Locate the cell with the specified text and output its [x, y] center coordinate. 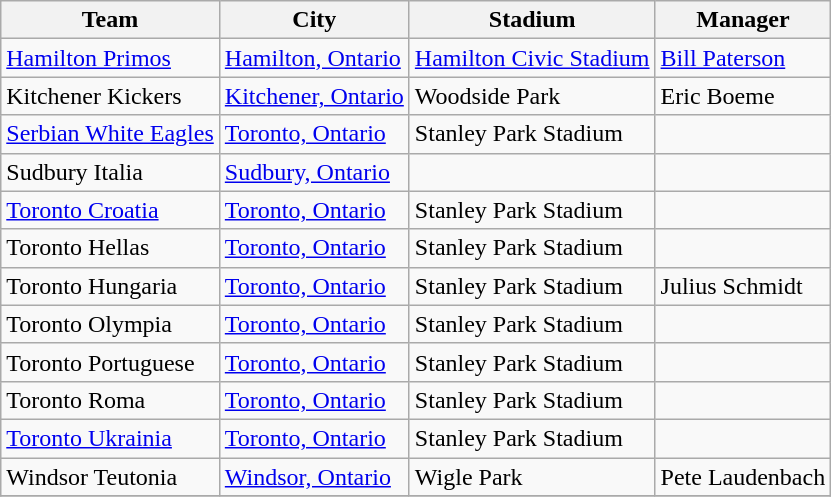
Toronto Hungaria [110, 286]
Hamilton Primos [110, 58]
Windsor Teutonia [110, 477]
Hamilton, Ontario [314, 58]
Kitchener Kickers [110, 96]
Pete Laudenbach [743, 477]
Toronto Croatia [110, 210]
Toronto Ukrainia [110, 438]
Wigle Park [532, 477]
Team [110, 20]
Toronto Roma [110, 400]
City [314, 20]
Sudbury Italia [110, 172]
Manager [743, 20]
Stadium [532, 20]
Kitchener, Ontario [314, 96]
Toronto Portuguese [110, 362]
Woodside Park [532, 96]
Hamilton Civic Stadium [532, 58]
Julius Schmidt [743, 286]
Eric Boeme [743, 96]
Bill Paterson [743, 58]
Serbian White Eagles [110, 134]
Sudbury, Ontario [314, 172]
Windsor, Ontario [314, 477]
Toronto Olympia [110, 324]
Toronto Hellas [110, 248]
